Extract the (X, Y) coordinate from the center of the cell holding the provided text.  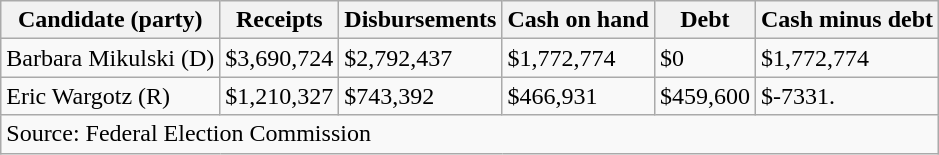
Receipts (280, 20)
$0 (704, 58)
$-7331. (846, 96)
$466,931 (578, 96)
$743,392 (420, 96)
Cash on hand (578, 20)
Source: Federal Election Commission (470, 134)
Eric Wargotz (R) (110, 96)
Disbursements (420, 20)
$3,690,724 (280, 58)
$2,792,437 (420, 58)
Cash minus debt (846, 20)
Debt (704, 20)
$1,210,327 (280, 96)
Barbara Mikulski (D) (110, 58)
$459,600 (704, 96)
Candidate (party) (110, 20)
